Detect which cell encompasses the target text, then output its (X, Y) center coordinate. 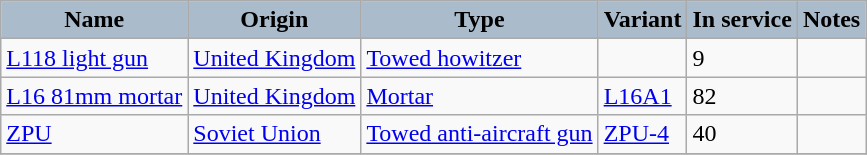
L16 81mm mortar (94, 96)
Soviet Union (274, 134)
Origin (274, 20)
Towed howitzer (480, 58)
L118 light gun (94, 58)
Towed anti-aircraft gun (480, 134)
9 (742, 58)
40 (742, 134)
In service (742, 20)
Mortar (480, 96)
Variant (642, 20)
ZPU-4 (642, 134)
Type (480, 20)
L16A1 (642, 96)
Notes (831, 20)
ZPU (94, 134)
82 (742, 96)
Name (94, 20)
